Scan for the cell matching the given text and deliver its (X, Y) coordinate at center. 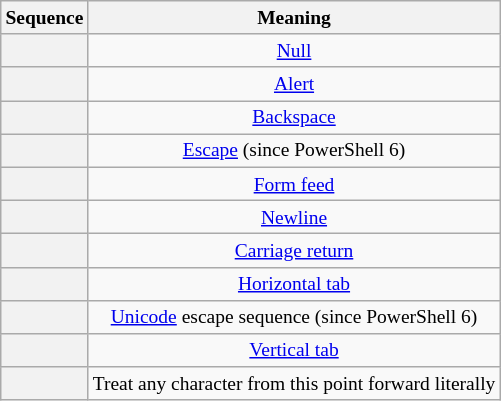
Horizontal tab (294, 284)
Newline (294, 216)
Backspace (294, 118)
Null (294, 50)
Unicode escape sequence (since PowerShell 6) (294, 316)
Form feed (294, 184)
Vertical tab (294, 350)
Escape (since PowerShell 6) (294, 150)
Carriage return (294, 250)
Sequence (44, 18)
Meaning (294, 18)
Treat any character from this point forward literally (294, 384)
Alert (294, 84)
